Return [X, Y] of the center of cell containing provided text 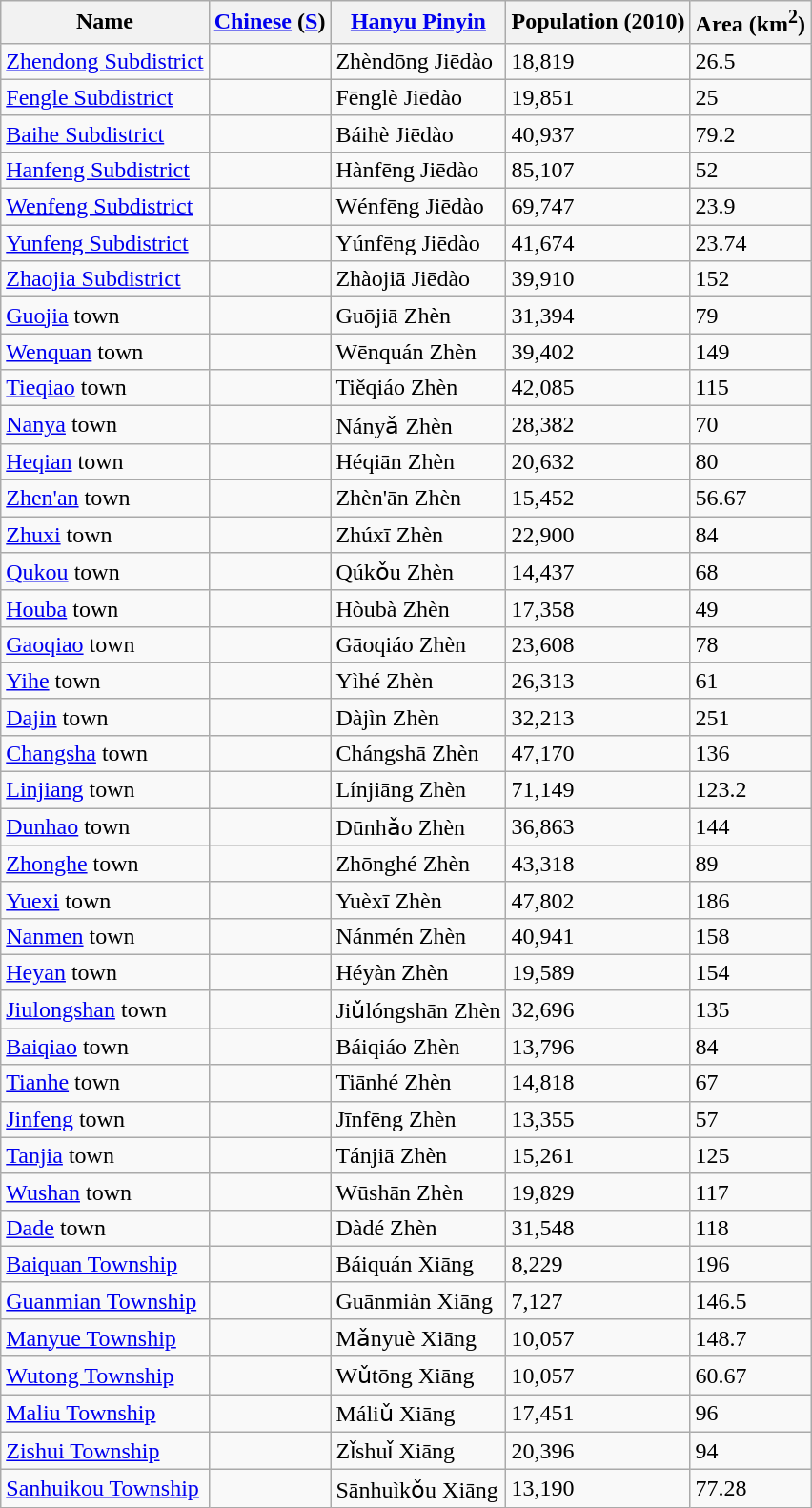
Héyàn Zhèn [418, 972]
Baiquan Township [105, 1264]
115 [751, 388]
39,402 [599, 352]
89 [751, 864]
Fēnglè Jiēdào [418, 97]
28,382 [599, 425]
154 [751, 972]
Línjiāng Zhèn [418, 790]
Zhen'an town [105, 499]
Mǎnyuè Xiāng [418, 1337]
79 [751, 316]
117 [751, 1192]
32,696 [599, 1009]
23.9 [751, 207]
Zhaojia Subdistrict [105, 279]
36,863 [599, 827]
Báiqiáo Zhèn [418, 1047]
Wenfeng Subdistrict [105, 207]
Wēnquán Zhèn [418, 352]
Hòubà Zhèn [418, 608]
43,318 [599, 864]
Dunhao town [105, 827]
123.2 [751, 790]
Wénfēng Jiēdào [418, 207]
Yìhé Zhèn [418, 681]
136 [751, 753]
146.5 [751, 1300]
14,437 [599, 572]
Baihe Subdistrict [105, 133]
8,229 [599, 1264]
47,170 [599, 753]
96 [751, 1414]
Zhàojiā Jiēdào [418, 279]
Tanjia town [105, 1155]
39,910 [599, 279]
Guōjiā Zhèn [418, 316]
Tieqiao town [105, 388]
Wenquan town [105, 352]
Tianhe town [105, 1083]
Population (2010) [599, 23]
Gaoqiao town [105, 644]
67 [751, 1083]
Wūshān Zhèn [418, 1192]
22,900 [599, 535]
Dàjìn Zhèn [418, 717]
Tánjiā Zhèn [418, 1155]
85,107 [599, 170]
Tiěqiáo Zhèn [418, 388]
158 [751, 936]
149 [751, 352]
Wutong Township [105, 1376]
Zhèn'ān Zhèn [418, 499]
Tiānhé Zhèn [418, 1083]
Chángshā Zhèn [418, 753]
60.67 [751, 1376]
32,213 [599, 717]
Guanmian Township [105, 1300]
13,190 [599, 1489]
Hanfeng Subdistrict [105, 170]
19,589 [599, 972]
31,548 [599, 1228]
Hànfēng Jiēdào [418, 170]
Dàdé Zhèn [418, 1228]
Qúkǒu Zhèn [418, 572]
Dūnhǎo Zhèn [418, 827]
Zhuxi town [105, 535]
69,747 [599, 207]
56.67 [751, 499]
Yuèxī Zhèn [418, 900]
196 [751, 1264]
Heyan town [105, 972]
Zhèndōng Jiēdào [418, 61]
Wǔtōng Xiāng [418, 1376]
80 [751, 461]
71,149 [599, 790]
Name [105, 23]
70 [751, 425]
23,608 [599, 644]
Chinese (S) [270, 23]
125 [751, 1155]
40,937 [599, 133]
Zishui Township [105, 1451]
20,396 [599, 1451]
47,802 [599, 900]
15,261 [599, 1155]
Nánmén Zhèn [418, 936]
118 [751, 1228]
Heqian town [105, 461]
61 [751, 681]
Nanmen town [105, 936]
40,941 [599, 936]
Yúnfēng Jiēdào [418, 243]
77.28 [751, 1489]
186 [751, 900]
Báiquán Xiāng [418, 1264]
Wushan town [105, 1192]
68 [751, 572]
94 [751, 1451]
Jiǔlóngshān Zhèn [418, 1009]
144 [751, 827]
Zhúxī Zhèn [418, 535]
31,394 [599, 316]
18,819 [599, 61]
26,313 [599, 681]
79.2 [751, 133]
19,829 [599, 1192]
152 [751, 279]
13,796 [599, 1047]
49 [751, 608]
Gāoqiáo Zhèn [418, 644]
148.7 [751, 1337]
Yihe town [105, 681]
135 [751, 1009]
Nányǎ Zhèn [418, 425]
17,451 [599, 1414]
Guānmiàn Xiāng [418, 1300]
Maliu Township [105, 1414]
57 [751, 1119]
Héqiān Zhèn [418, 461]
78 [751, 644]
52 [751, 170]
20,632 [599, 461]
Linjiang town [105, 790]
19,851 [599, 97]
Báihè Jiēdào [418, 133]
Dajin town [105, 717]
Máliǔ Xiāng [418, 1414]
Fengle Subdistrict [105, 97]
Guojia town [105, 316]
251 [751, 717]
42,085 [599, 388]
Hanyu Pinyin [418, 23]
Dade town [105, 1228]
25 [751, 97]
26.5 [751, 61]
41,674 [599, 243]
Zǐshuǐ Xiāng [418, 1451]
Zhonghe town [105, 864]
Jīnfēng Zhèn [418, 1119]
Area (km2) [751, 23]
Jinfeng town [105, 1119]
Nanya town [105, 425]
Jiulongshan town [105, 1009]
Zhendong Subdistrict [105, 61]
7,127 [599, 1300]
23.74 [751, 243]
14,818 [599, 1083]
Manyue Township [105, 1337]
17,358 [599, 608]
Sānhuìkǒu Xiāng [418, 1489]
Houba town [105, 608]
Yuexi town [105, 900]
Yunfeng Subdistrict [105, 243]
13,355 [599, 1119]
Zhōnghé Zhèn [418, 864]
Qukou town [105, 572]
Baiqiao town [105, 1047]
15,452 [599, 499]
Changsha town [105, 753]
Sanhuikou Township [105, 1489]
